Locate the cell with the specified text and output its (x, y) center coordinate. 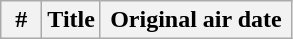
Original air date (196, 20)
# (22, 20)
Title (72, 20)
